Capture the cell that displays the provided text and extract its (x, y) central coordinate. 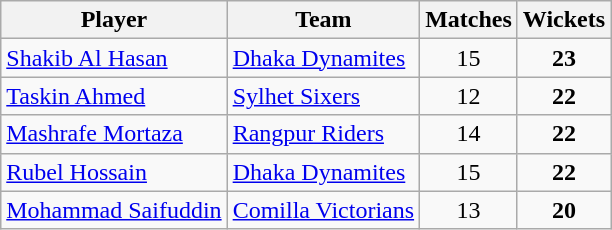
13 (469, 210)
20 (564, 210)
Matches (469, 20)
Player (114, 20)
14 (469, 134)
23 (564, 58)
Rangpur Riders (323, 134)
Wickets (564, 20)
Taskin Ahmed (114, 96)
Sylhet Sixers (323, 96)
12 (469, 96)
Comilla Victorians (323, 210)
Mashrafe Mortaza (114, 134)
Shakib Al Hasan (114, 58)
Team (323, 20)
Mohammad Saifuddin (114, 210)
Rubel Hossain (114, 172)
